Scan for the cell matching the given text and deliver its [x, y] coordinate at center. 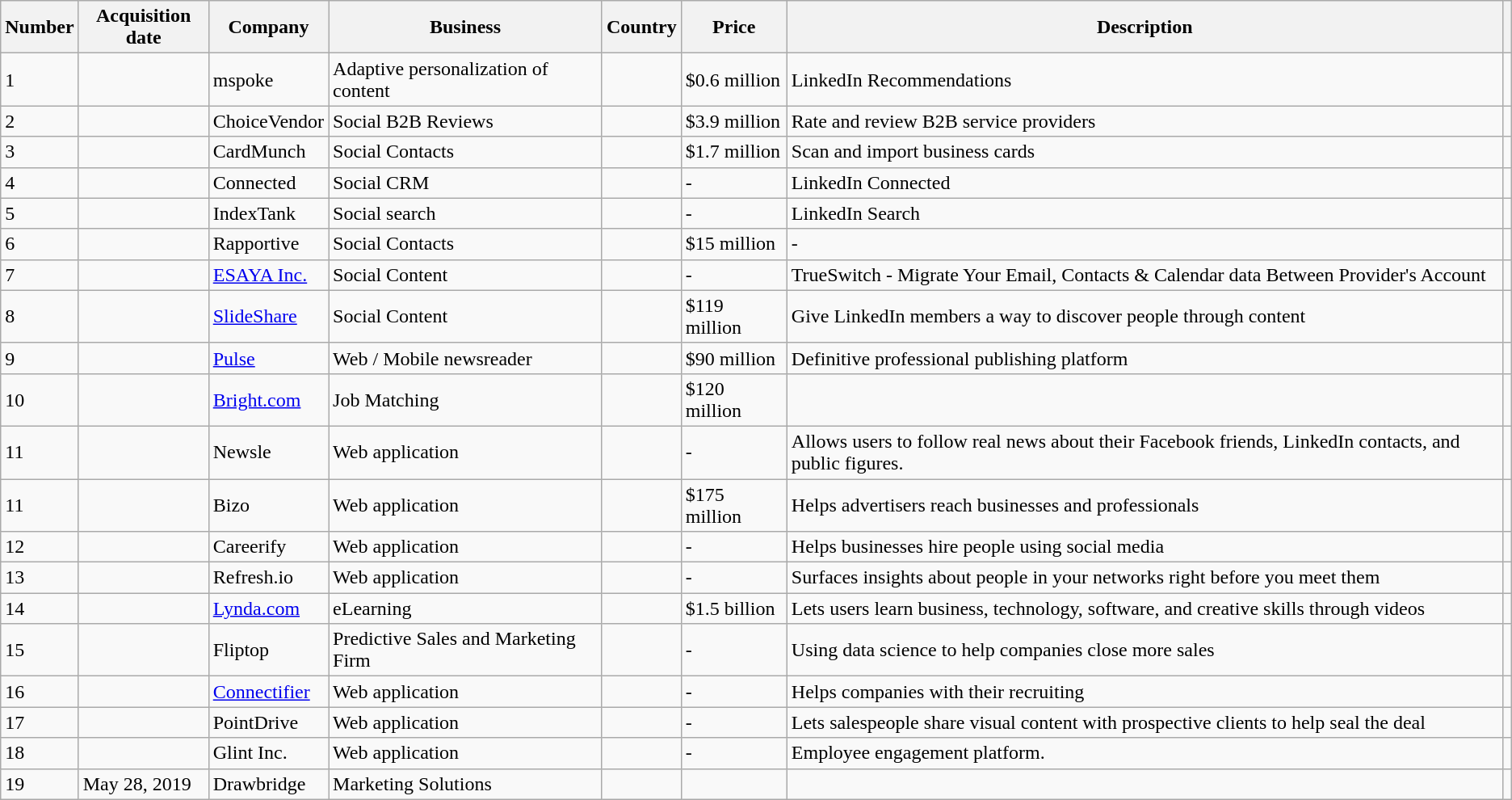
9 [40, 358]
LinkedIn Recommendations [1144, 79]
Rate and review B2B service providers [1144, 121]
TrueSwitch - Migrate Your Email, Contacts & Calendar data Between Provider's Account [1144, 275]
$90 million [733, 358]
19 [40, 784]
Fliptop [268, 650]
18 [40, 753]
Newsle [268, 453]
$120 million [733, 399]
10 [40, 399]
Country [641, 27]
$15 million [733, 244]
Acquisition date [144, 27]
15 [40, 650]
16 [40, 692]
Glint Inc. [268, 753]
Scan and import business cards [1144, 152]
$175 million [733, 504]
Social B2B Reviews [465, 121]
Job Matching [465, 399]
1 [40, 79]
Marketing Solutions [465, 784]
3 [40, 152]
Employee engagement platform. [1144, 753]
Using data science to help companies close more sales [1144, 650]
Connected [268, 183]
LinkedIn Search [1144, 213]
Description [1144, 27]
Lynda.com [268, 608]
Web / Mobile newsreader [465, 358]
ChoiceVendor [268, 121]
13 [40, 578]
17 [40, 722]
SlideShare [268, 317]
ESAYA Inc. [268, 275]
6 [40, 244]
Company [268, 27]
Helps advertisers reach businesses and professionals [1144, 504]
8 [40, 317]
Business [465, 27]
$1.5 billion [733, 608]
Price [733, 27]
PointDrive [268, 722]
Definitive professional publishing platform [1144, 358]
Lets users learn business, technology, software, and creative skills through videos [1144, 608]
2 [40, 121]
Drawbridge [268, 784]
$1.7 million [733, 152]
mspoke [268, 79]
Lets salespeople share visual content with prospective clients to help seal the deal [1144, 722]
12 [40, 547]
Number [40, 27]
4 [40, 183]
Connectifier [268, 692]
Careerify [268, 547]
Predictive Sales and Marketing Firm [465, 650]
$3.9 million [733, 121]
$119 million [733, 317]
CardMunch [268, 152]
Surfaces insights about people in your networks right before you meet them [1144, 578]
$0.6 million [733, 79]
LinkedIn Connected [1144, 183]
Allows users to follow real news about their Facebook friends, LinkedIn contacts, and public figures. [1144, 453]
Rapportive [268, 244]
Bizo [268, 504]
Social CRM [465, 183]
14 [40, 608]
eLearning [465, 608]
Refresh.io [268, 578]
May 28, 2019 [144, 784]
7 [40, 275]
Pulse [268, 358]
5 [40, 213]
Social search [465, 213]
Give LinkedIn members a way to discover people through content [1144, 317]
Bright.com [268, 399]
IndexTank [268, 213]
Helps companies with their recruiting [1144, 692]
Adaptive personalization of content [465, 79]
Helps businesses hire people using social media [1144, 547]
